Return (x, y) of the center of cell containing provided text 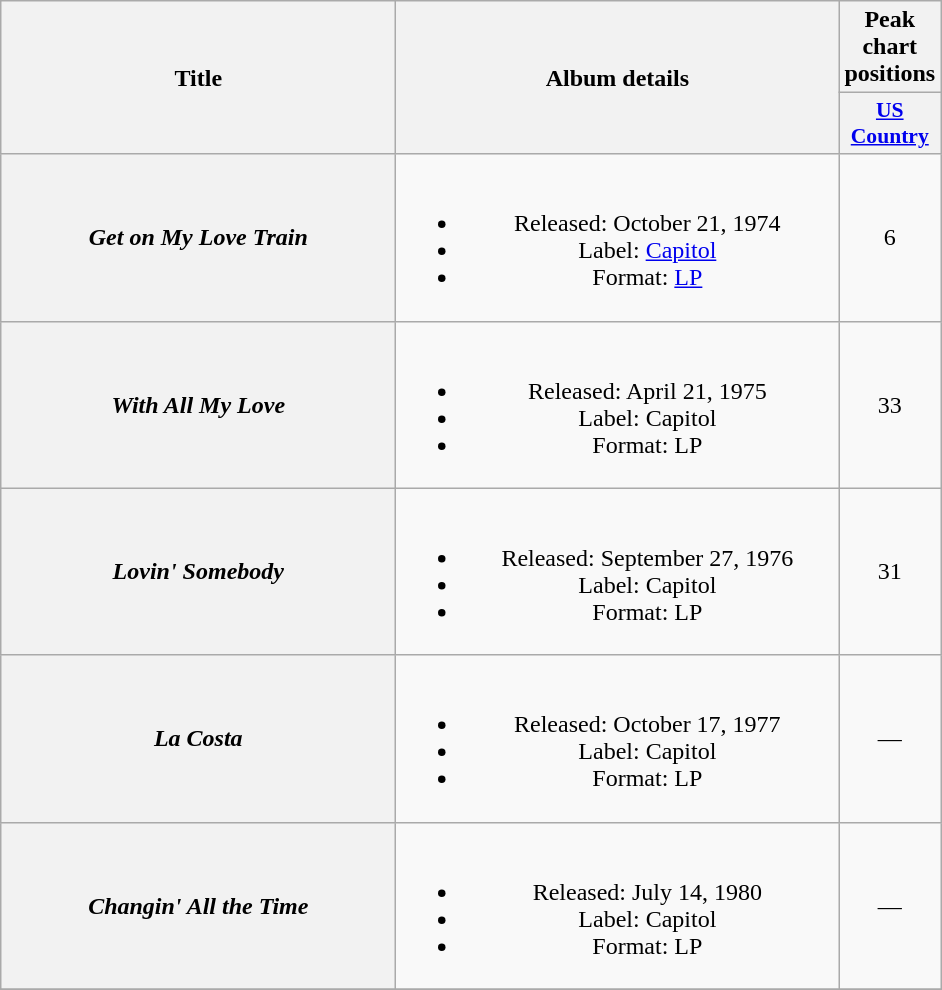
USCountry (890, 124)
La Costa (198, 738)
Album details (618, 78)
33 (890, 404)
Lovin' Somebody (198, 572)
With All My Love (198, 404)
31 (890, 572)
Title (198, 78)
Changin' All the Time (198, 906)
Released: April 21, 1975Label: CapitolFormat: LP (618, 404)
Released: October 17, 1977Label: CapitolFormat: LP (618, 738)
Peakchartpositions (890, 47)
Released: October 21, 1974Label: CapitolFormat: LP (618, 238)
Released: September 27, 1976Label: CapitolFormat: LP (618, 572)
Get on My Love Train (198, 238)
6 (890, 238)
Released: July 14, 1980Label: CapitolFormat: LP (618, 906)
